Identify which cell holds the provided text, then report its [x, y] central coordinate. 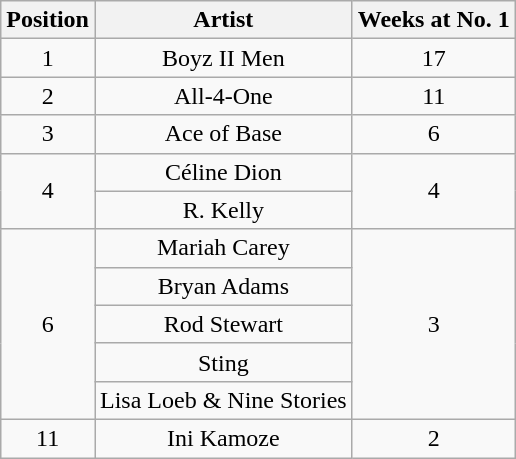
Céline Dion [223, 172]
All-4-One [223, 96]
Rod Stewart [223, 324]
1 [48, 58]
Boyz II Men [223, 58]
Ini Kamoze [223, 438]
17 [434, 58]
Artist [223, 20]
Mariah Carey [223, 248]
Sting [223, 362]
R. Kelly [223, 210]
Position [48, 20]
Bryan Adams [223, 286]
Ace of Base [223, 134]
Lisa Loeb & Nine Stories [223, 400]
Weeks at No. 1 [434, 20]
